Determine the [x, y] coordinate at the center of the cell enclosing the given text.  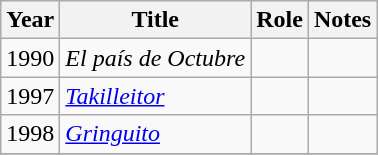
1998 [30, 134]
El país de Octubre [156, 58]
Year [30, 20]
Role [280, 20]
Gringuito [156, 134]
1997 [30, 96]
Notes [342, 20]
Title [156, 20]
1990 [30, 58]
Takilleitor [156, 96]
